Scan for the cell matching the given text and deliver its (X, Y) coordinate at center. 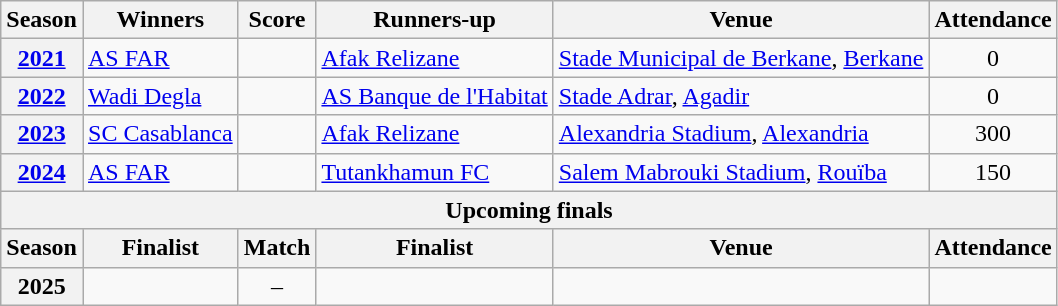
Stade Municipal de Berkane, Berkane (741, 58)
2021 (42, 58)
Upcoming finals (530, 210)
– (277, 286)
Winners (160, 20)
150 (993, 172)
2023 (42, 134)
AS Banque de l'Habitat (434, 96)
2025 (42, 286)
Score (277, 20)
Alexandria Stadium, Alexandria (741, 134)
300 (993, 134)
Tutankhamun FC (434, 172)
Salem Mabrouki Stadium, Rouïba (741, 172)
SC Casablanca (160, 134)
Stade Adrar, Agadir (741, 96)
Runners-up (434, 20)
Match (277, 248)
Wadi Degla (160, 96)
2022 (42, 96)
2024 (42, 172)
